Pinpoint the cell where the given text exists, returning its (x, y) midpoint coordinate. 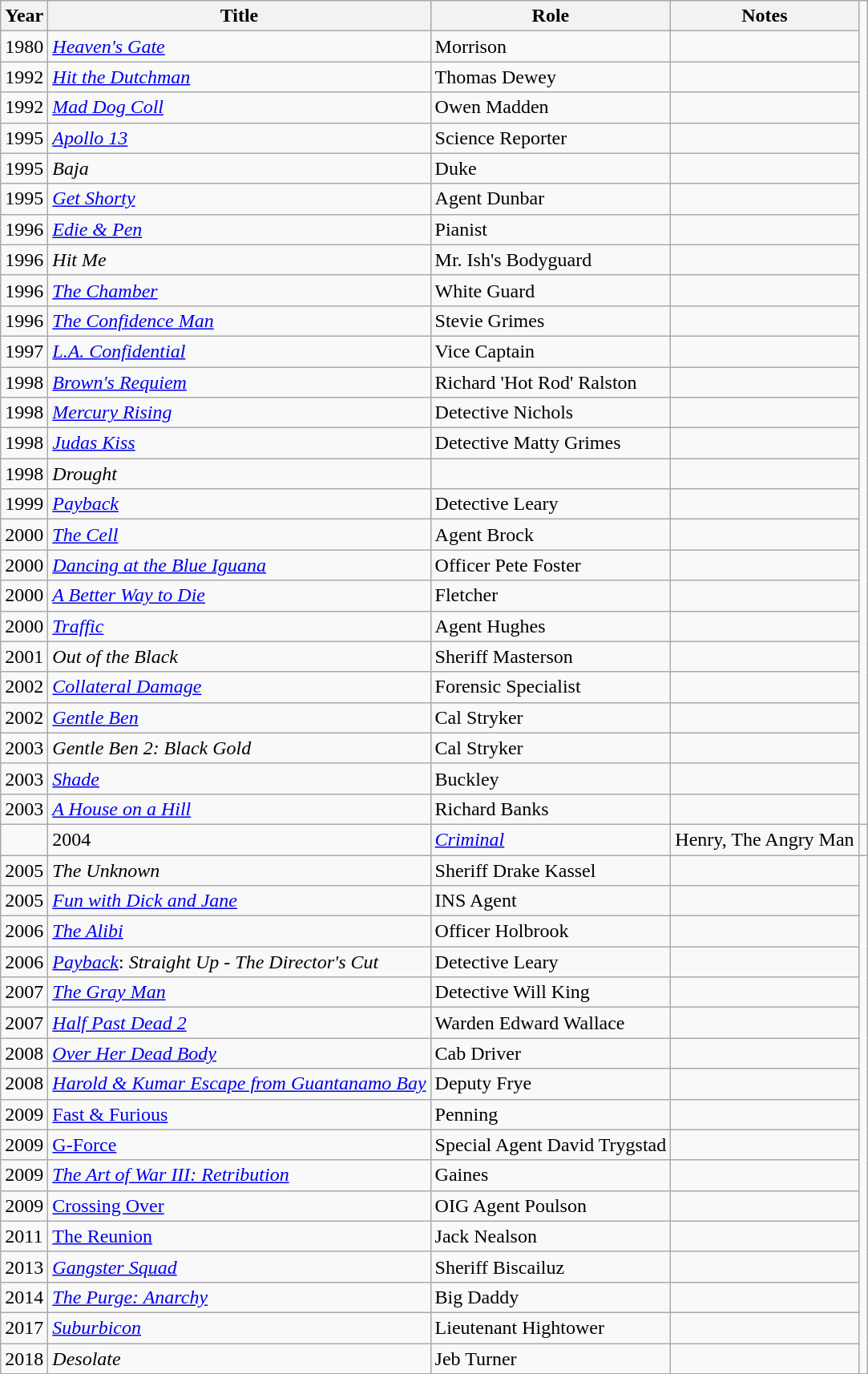
Penning (551, 1114)
Mr. Ish's Bodyguard (551, 260)
Fast & Furious (239, 1114)
Mad Dog Coll (239, 107)
Brown's Requiem (239, 382)
Fun with Dick and Jane (239, 901)
Hit Me (239, 260)
Duke (551, 168)
INS Agent (551, 901)
Baja (239, 168)
Traffic (239, 626)
Vice Captain (551, 351)
Buckley (551, 778)
Jack Nealson (551, 1236)
The Reunion (239, 1236)
Notes (765, 16)
Judas Kiss (239, 443)
Role (551, 16)
2018 (24, 1359)
2001 (24, 657)
1997 (24, 351)
Officer Holbrook (551, 931)
Title (239, 16)
Morrison (551, 46)
Gaines (551, 1175)
Mercury Rising (239, 413)
Owen Madden (551, 107)
Harold & Kumar Escape from Guantanamo Bay (239, 1084)
Payback (239, 504)
1999 (24, 504)
Payback: Straight Up - The Director's Cut (239, 962)
Gangster Squad (239, 1267)
The Gray Man (239, 992)
Half Past Dead 2 (239, 1023)
Agent Hughes (551, 626)
A Better Way to Die (239, 596)
Thomas Dewey (551, 77)
2013 (24, 1267)
Heaven's Gate (239, 46)
Get Shorty (239, 199)
G-Force (239, 1145)
2004 (239, 839)
Cab Driver (551, 1053)
Drought (239, 474)
Suburbicon (239, 1328)
Dancing at the Blue Iguana (239, 565)
Apollo 13 (239, 138)
1980 (24, 46)
Year (24, 16)
Agent Brock (551, 535)
Fletcher (551, 596)
Forensic Specialist (551, 687)
Criminal (551, 839)
Sheriff Drake Kassel (551, 870)
Officer Pete Foster (551, 565)
Warden Edward Wallace (551, 1023)
The Chamber (239, 290)
Sheriff Biscailuz (551, 1267)
A House on a Hill (239, 809)
Jeb Turner (551, 1359)
White Guard (551, 290)
Detective Matty Grimes (551, 443)
Stevie Grimes (551, 321)
The Cell (239, 535)
2017 (24, 1328)
Crossing Over (239, 1206)
Lieutenant Hightower (551, 1328)
Desolate (239, 1359)
Richard 'Hot Rod' Ralston (551, 382)
Out of the Black (239, 657)
The Art of War III: Retribution (239, 1175)
Pianist (551, 229)
The Purge: Anarchy (239, 1297)
Over Her Dead Body (239, 1053)
Sheriff Masterson (551, 657)
Detective Nichols (551, 413)
Deputy Frye (551, 1084)
Collateral Damage (239, 687)
Henry, The Angry Man (765, 839)
Big Daddy (551, 1297)
The Confidence Man (239, 321)
The Unknown (239, 870)
Agent Dunbar (551, 199)
2014 (24, 1297)
Special Agent David Trygstad (551, 1145)
Detective Will King (551, 992)
Hit the Dutchman (239, 77)
2011 (24, 1236)
Edie & Pen (239, 229)
Science Reporter (551, 138)
L.A. Confidential (239, 351)
Shade (239, 778)
The Alibi (239, 931)
OIG Agent Poulson (551, 1206)
Gentle Ben (239, 717)
Richard Banks (551, 809)
Gentle Ben 2: Black Gold (239, 748)
